Extract the (X, Y) coordinate from the center of the cell holding the provided text.  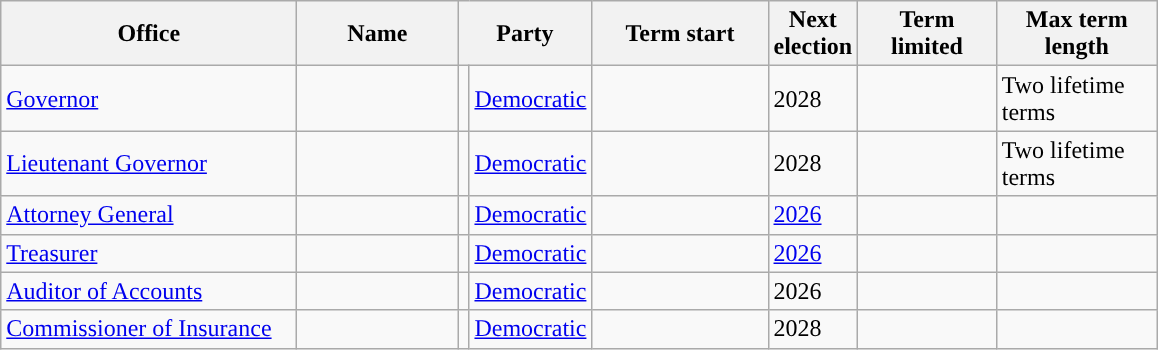
Next election (813, 34)
Term limited (928, 34)
Attorney General (149, 215)
Term start (680, 34)
Treasurer (149, 253)
Lieutenant Governor (149, 164)
Office (149, 34)
Party (525, 34)
Governor (149, 98)
Auditor of Accounts (149, 291)
Commissioner of Insurance (149, 329)
Name (378, 34)
Max term length (1076, 34)
